Identify which cell holds the provided text, then report its (X, Y) central coordinate. 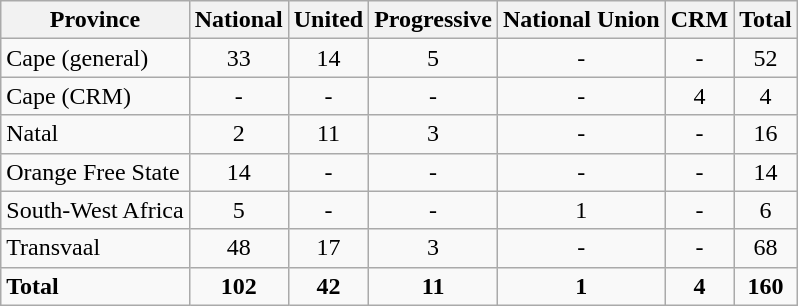
Cape (general) (95, 58)
United (328, 20)
17 (328, 248)
Orange Free State (95, 172)
Transvaal (95, 248)
52 (766, 58)
National Union (581, 20)
Province (95, 20)
68 (766, 248)
Natal (95, 134)
16 (766, 134)
2 (238, 134)
48 (238, 248)
42 (328, 286)
160 (766, 286)
102 (238, 286)
National (238, 20)
6 (766, 210)
Progressive (434, 20)
South-West Africa (95, 210)
Cape (CRM) (95, 96)
CRM (699, 20)
33 (238, 58)
